Find where the given text appears and provide that cell's center as (X, Y) coordinate. 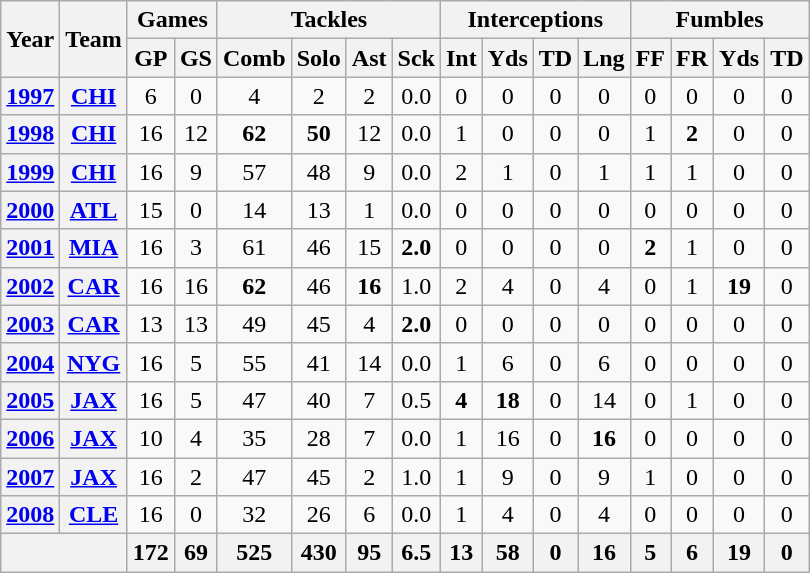
6.5 (416, 553)
CLE (94, 515)
2003 (30, 324)
1997 (30, 96)
MIA (94, 248)
Team (94, 39)
Fumbles (720, 20)
28 (318, 438)
26 (318, 515)
2002 (30, 286)
ATL (94, 210)
10 (150, 438)
61 (254, 248)
Sck (416, 58)
Tackles (328, 20)
Interceptions (535, 20)
2005 (30, 400)
69 (196, 553)
35 (254, 438)
Games (172, 20)
172 (150, 553)
GP (150, 58)
2008 (30, 515)
40 (318, 400)
48 (318, 172)
18 (508, 400)
55 (254, 362)
2001 (30, 248)
430 (318, 553)
95 (369, 553)
0.5 (416, 400)
57 (254, 172)
Comb (254, 58)
49 (254, 324)
2000 (30, 210)
Solo (318, 58)
58 (508, 553)
2007 (30, 477)
41 (318, 362)
32 (254, 515)
Lng (604, 58)
Year (30, 39)
1998 (30, 134)
Ast (369, 58)
FF (650, 58)
1999 (30, 172)
NYG (94, 362)
50 (318, 134)
Int (461, 58)
FR (692, 58)
2006 (30, 438)
2004 (30, 362)
3 (196, 248)
GS (196, 58)
525 (254, 553)
